Detect which cell encompasses the target text, then output its (x, y) center coordinate. 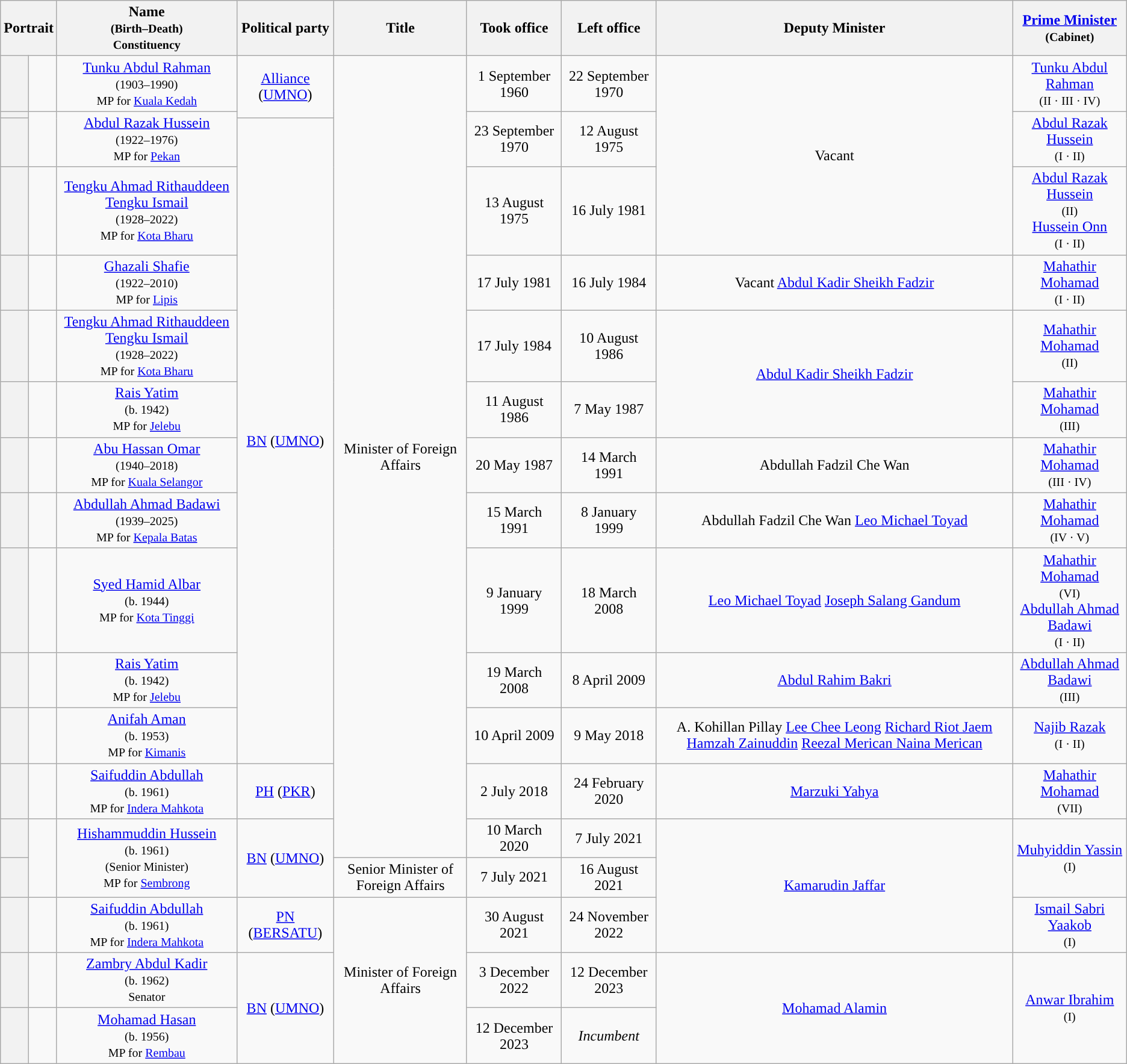
Alliance (UMNO) (285, 87)
PH (PKR) (285, 791)
Prime Minister(Cabinet) (1069, 28)
Abdullah Ahmad Badawi(1939–2025)MP for Kepala Batas (147, 520)
Mahathir Mohamad(VI)Abdullah Ahmad Badawi(I · II) (1069, 600)
Abdul Rahim Bakri (834, 680)
Syed Hamid Albar(b. 1944)MP for Kota Tinggi (147, 600)
Marzuki Yahya (834, 791)
3 December 2022 (514, 980)
A. Kohillan Pillay Lee Chee Leong Richard Riot Jaem Hamzah Zainuddin Reezal Merican Naina Merican (834, 735)
Portrait (29, 28)
22 September 1970 (609, 84)
16 July 1984 (609, 282)
Political party (285, 28)
17 July 1984 (514, 346)
Deputy Minister (834, 28)
19 March 2008 (514, 680)
Senior Minister of Foreign Affairs (401, 878)
20 May 1987 (514, 465)
Anwar Ibrahim(I) (1069, 1008)
Vacant Abdul Kadir Sheikh Fadzir (834, 282)
Mahathir Mohamad(III · IV) (1069, 465)
2 July 2018 (514, 791)
Name(Birth–Death)Constituency (147, 28)
11 August 1986 (514, 409)
Abdul Razak Hussein(I · II) (1069, 139)
Abu Hassan Omar(1940–2018)MP for Kuala Selangor (147, 465)
Anifah Aman(b. 1953)MP for Kimanis (147, 735)
8 April 2009 (609, 680)
Abdul Kadir Sheikh Fadzir (834, 373)
15 March 1991 (514, 520)
Zambry Abdul Kadir(b. 1962)Senator (147, 980)
24 February 2020 (609, 791)
Vacant (834, 155)
Mahathir Mohamad(II) (1069, 346)
Ismail Sabri Yaakob(I) (1069, 925)
18 March 2008 (609, 600)
17 July 1981 (514, 282)
8 January 1999 (609, 520)
13 August 1975 (514, 211)
Abdullah Ahmad Badawi(III) (1069, 680)
30 August 2021 (514, 925)
1 September 1960 (514, 84)
Mahathir Mohamad(VII) (1069, 791)
7 May 1987 (609, 409)
12 August 1975 (609, 139)
Title (401, 28)
Abdul Razak Hussein(1922–1976)MP for Pekan (147, 139)
Najib Razak(I · II) (1069, 735)
Abdullah Fadzil Che Wan (834, 465)
Kamarudin Jaffar (834, 886)
Abdul Razak Hussein(II)Hussein Onn(I · II) (1069, 211)
Abdullah Fadzil Che Wan Leo Michael Toyad (834, 520)
Took office (514, 28)
10 April 2009 (514, 735)
Hishammuddin Hussein(b. 1961)(Senior Minister)MP for Sembrong (147, 858)
PN (BERSATU) (285, 925)
Incumbent (609, 1036)
10 March 2020 (514, 838)
Leo Michael Toyad Joseph Salang Gandum (834, 600)
9 January 1999 (514, 600)
16 August 2021 (609, 878)
Muhyiddin Yassin(I) (1069, 858)
Mahathir Mohamad(IV · V) (1069, 520)
Mahathir Mohamad(I · II) (1069, 282)
23 September 1970 (514, 139)
16 July 1981 (609, 211)
Ghazali Shafie(1922–2010)MP for Lipis (147, 282)
14 March 1991 (609, 465)
Mohamad Alamin (834, 1008)
Left office (609, 28)
Tunku Abdul Rahman(II · III · IV) (1069, 84)
9 May 2018 (609, 735)
Mahathir Mohamad(III) (1069, 409)
10 August 1986 (609, 346)
Mohamad Hasan(b. 1956)MP for Rembau (147, 1036)
Tunku Abdul Rahman(1903–1990)MP for Kuala Kedah (147, 84)
24 November 2022 (609, 925)
